Return (X, Y) of the center of cell containing provided text 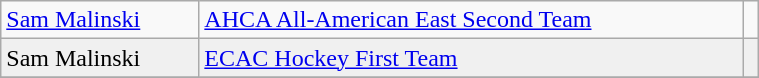
ECAC Hockey First Team (471, 58)
AHCA All-American East Second Team (471, 20)
